Extract the (X, Y) coordinate from the center of the cell holding the provided text.  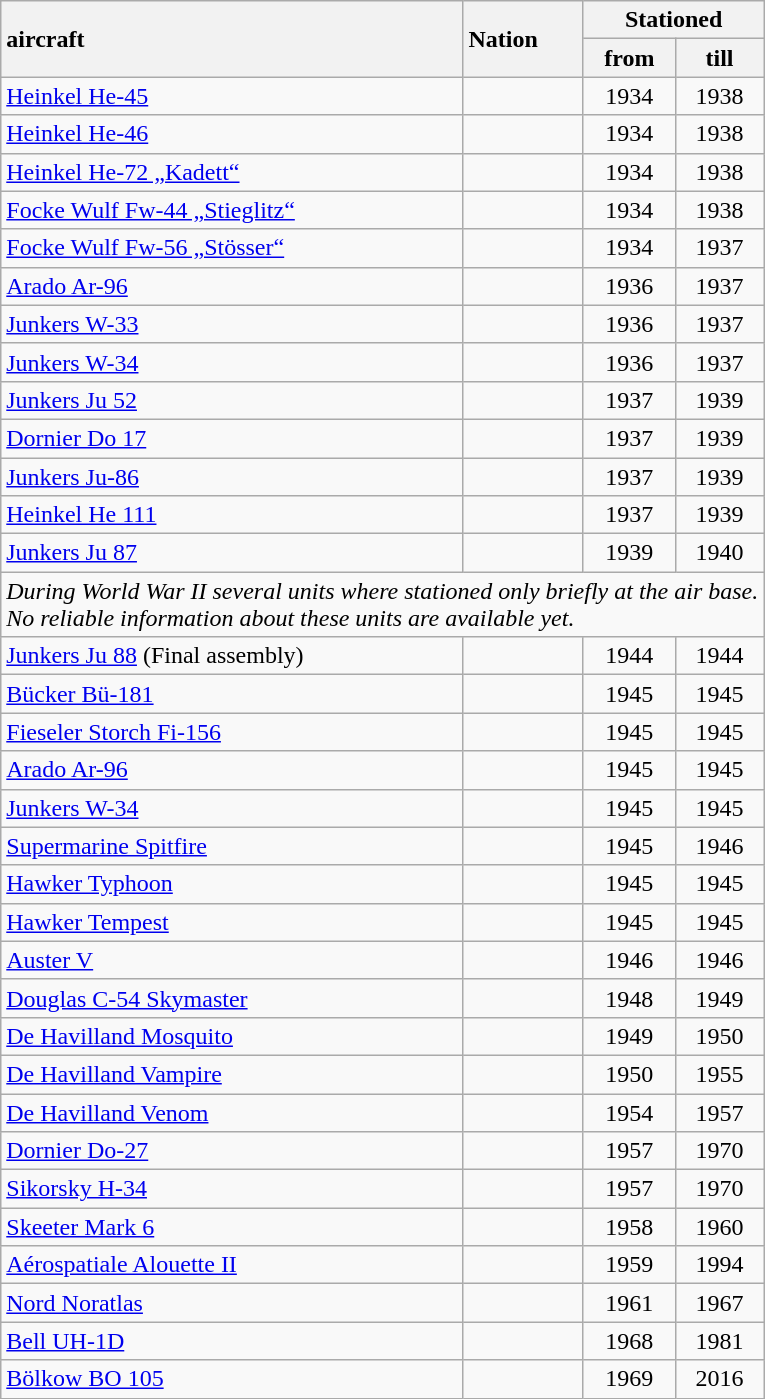
Junkers W-33 (232, 324)
1981 (720, 1341)
2016 (720, 1379)
from (629, 58)
Junkers Ju-86 (232, 477)
During World War II several units where stationed only briefly at the air base.No reliable information about these units are available yet. (382, 604)
Auster V (232, 960)
till (720, 58)
Junkers Ju 88 (Final assembly) (232, 656)
Dornier Do-27 (232, 1151)
1954 (629, 1113)
aircraft (232, 39)
Dornier Do 17 (232, 438)
Hawker Tempest (232, 922)
Heinkel He-46 (232, 134)
Hawker Typhoon (232, 884)
Aérospatiale Alouette II (232, 1265)
De Havilland Vampire (232, 1074)
De Havilland Venom (232, 1113)
1960 (720, 1227)
De Havilland Mosquito (232, 1036)
1961 (629, 1303)
Skeeter Mark 6 (232, 1227)
1968 (629, 1341)
Bücker Bü-181 (232, 694)
1994 (720, 1265)
Heinkel He 111 (232, 515)
1967 (720, 1303)
Focke Wulf Fw-56 „Stösser“ (232, 248)
Nord Noratlas (232, 1303)
Supermarine Spitfire (232, 846)
Heinkel He-72 „Kadett“ (232, 172)
Stationed (673, 20)
1959 (629, 1265)
Junkers Ju 52 (232, 400)
1940 (720, 553)
Junkers Ju 87 (232, 553)
Douglas C-54 Skymaster (232, 998)
Sikorsky H-34 (232, 1189)
Bell UH-1D (232, 1341)
1955 (720, 1074)
Fieseler Storch Fi-156 (232, 732)
Bölkow BO 105 (232, 1379)
Heinkel He-45 (232, 96)
Nation (524, 39)
Focke Wulf Fw-44 „Stieglitz“ (232, 210)
1958 (629, 1227)
1969 (629, 1379)
1948 (629, 998)
